Detect which cell encompasses the target text, then output its [x, y] center coordinate. 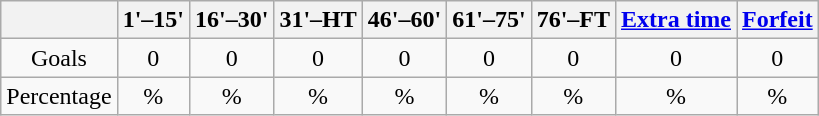
46'–60' [404, 20]
1'–15' [153, 20]
Forfeit [778, 20]
31'–HT [318, 20]
Extra time [676, 20]
76'–FT [573, 20]
Goals [59, 58]
16'–30' [231, 20]
61'–75' [489, 20]
Percentage [59, 96]
